Provide the (X, Y) coordinate of the cell's center where the given text is located.  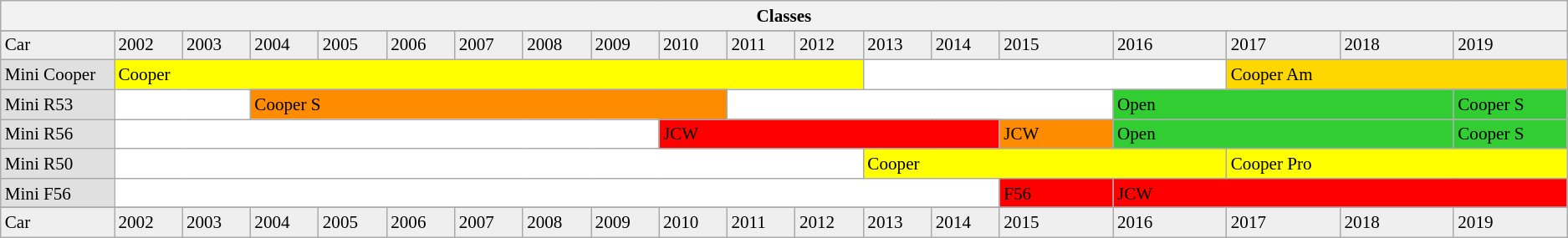
Classes (784, 15)
Mini F56 (58, 192)
Mini Cooper (58, 75)
Mini R53 (58, 104)
F56 (1056, 192)
Mini R56 (58, 134)
Cooper Pro (1397, 164)
Cooper Am (1397, 75)
Mini R50 (58, 164)
